Identify which cell holds the provided text, then report its [X, Y] central coordinate. 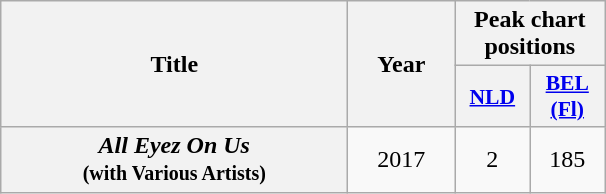
Year [402, 64]
Peak chart positions [530, 34]
All Eyez On Us (with Various Artists) [174, 160]
2 [492, 160]
BEL(Fl) [568, 96]
185 [568, 160]
Title [174, 64]
NLD [492, 96]
2017 [402, 160]
